Extract the [x, y] coordinate from the center of the cell holding the provided text.  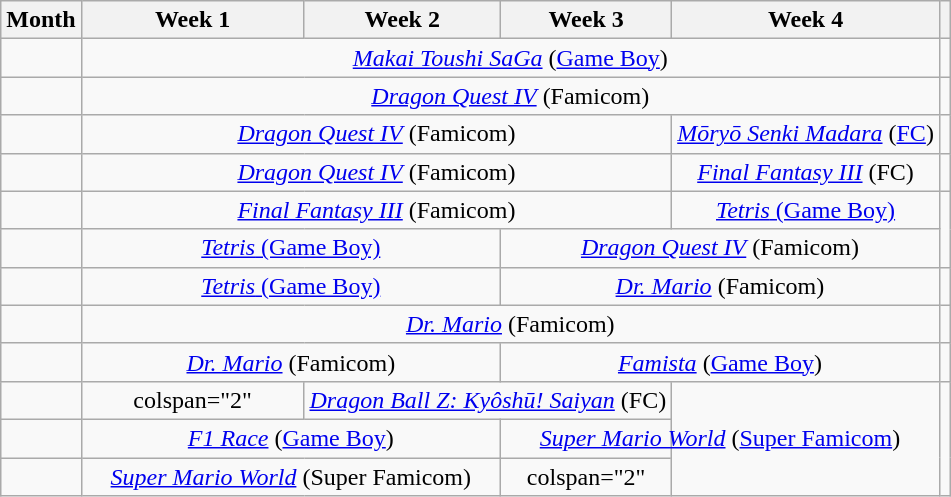
Week 3 [586, 20]
Final Fantasy III (Famicom) [376, 210]
Week 4 [806, 20]
Month [41, 20]
Mōryō Senki Madara (FC) [806, 134]
Week 2 [402, 20]
F1 Race (Game Boy) [290, 438]
Dragon Ball Z: Kyôshū! Saiyan (FC) [488, 400]
Week 1 [192, 20]
Final Fantasy III (FC) [806, 172]
Makai Toushi SaGa (Game Boy) [510, 58]
Famista (Game Boy) [720, 362]
